Search for the cell housing the specified text and yield its [X, Y] center coordinate. 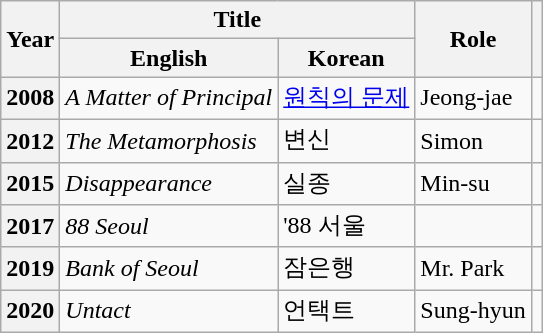
실종 [346, 184]
'88 서울 [346, 226]
2020 [30, 312]
Korean [346, 58]
2015 [30, 184]
Year [30, 39]
2008 [30, 98]
Role [473, 39]
Untact [169, 312]
Disappearance [169, 184]
원칙의 문제 [346, 98]
The Metamorphosis [169, 140]
88 Seoul [169, 226]
Mr. Park [473, 268]
A Matter of Principal [169, 98]
Simon [473, 140]
Bank of Seoul [169, 268]
Sung-hyun [473, 312]
변신 [346, 140]
Jeong-jae [473, 98]
잠은행 [346, 268]
2017 [30, 226]
Title [238, 20]
English [169, 58]
Min-su [473, 184]
2012 [30, 140]
언택트 [346, 312]
2019 [30, 268]
